Search for the cell housing the specified text and yield its (x, y) center coordinate. 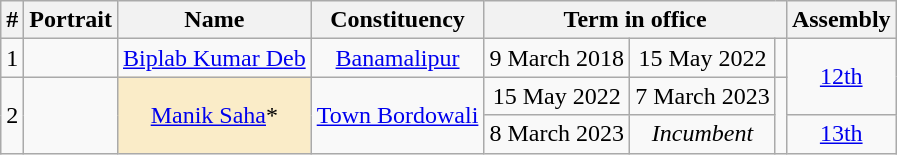
Incumbent (703, 134)
Constituency (398, 20)
1 (12, 58)
8 March 2023 (557, 134)
9 March 2018 (557, 58)
Portrait (71, 20)
Term in office (635, 20)
# (12, 20)
Manik Saha* (214, 115)
13th (841, 134)
7 March 2023 (703, 96)
Name (214, 20)
Biplab Kumar Deb (214, 58)
Town Bordowali (398, 115)
Banamalipur (398, 58)
2 (12, 115)
Assembly (841, 20)
12th (841, 77)
